Extract the [X, Y] coordinate from the center of the cell holding the provided text.  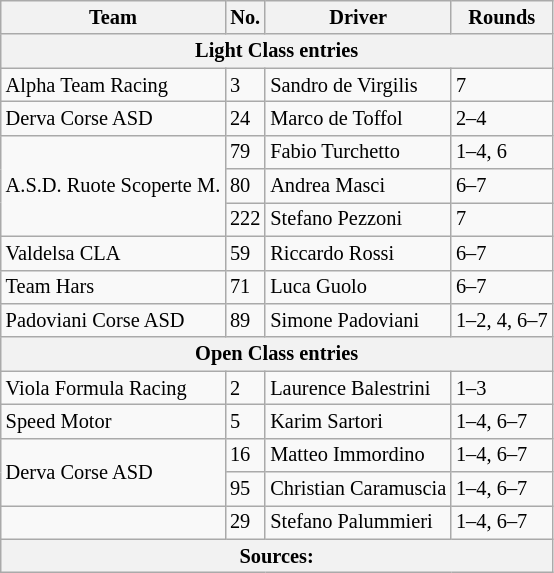
1–3 [502, 388]
Team [113, 17]
Sources: [277, 556]
29 [245, 522]
No. [245, 17]
A.S.D. Ruote Scoperte M. [113, 186]
59 [245, 253]
95 [245, 489]
2–4 [502, 118]
1–4, 6 [502, 152]
Padoviani Corse ASD [113, 320]
Fabio Turchetto [358, 152]
3 [245, 85]
16 [245, 455]
Riccardo Rossi [358, 253]
Valdelsa CLA [113, 253]
5 [245, 421]
Stefano Pezzoni [358, 219]
71 [245, 287]
Open Class entries [277, 354]
Rounds [502, 17]
79 [245, 152]
Karim Sartori [358, 421]
Team Hars [113, 287]
Speed Motor [113, 421]
89 [245, 320]
Stefano Palummieri [358, 522]
Luca Guolo [358, 287]
2 [245, 388]
80 [245, 186]
Driver [358, 17]
1–2, 4, 6–7 [502, 320]
Simone Padoviani [358, 320]
24 [245, 118]
Alpha Team Racing [113, 85]
Laurence Balestrini [358, 388]
222 [245, 219]
Viola Formula Racing [113, 388]
Light Class entries [277, 51]
Andrea Masci [358, 186]
Christian Caramuscia [358, 489]
Matteo Immordino [358, 455]
Marco de Toffol [358, 118]
Sandro de Virgilis [358, 85]
